From the cell containing the given text, extract its center point as (X, Y) coordinate. 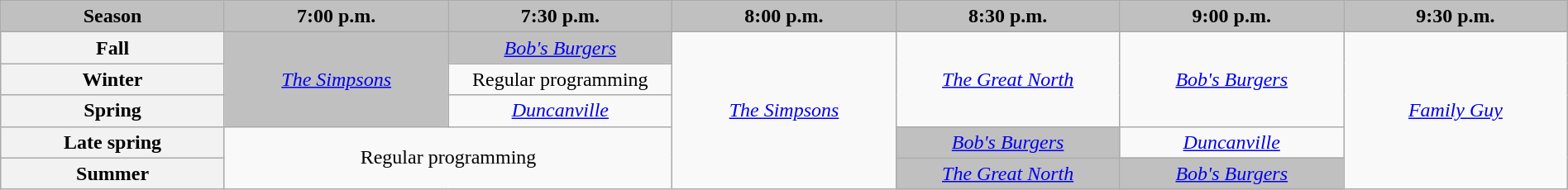
Summer (112, 173)
8:30 p.m. (1007, 17)
9:30 p.m. (1456, 17)
Winter (112, 79)
Spring (112, 111)
Late spring (112, 142)
Season (112, 17)
Fall (112, 48)
7:30 p.m. (561, 17)
7:00 p.m. (336, 17)
Family Guy (1456, 111)
8:00 p.m. (784, 17)
9:00 p.m. (1232, 17)
